Return (X, Y) of the center of cell containing provided text 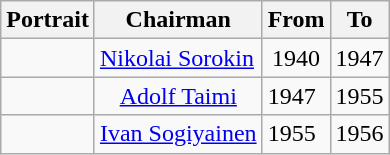
Portrait (48, 20)
From (296, 20)
Adolf Taimi (178, 96)
Ivan Sogiyainen (178, 134)
1940 (296, 58)
Chairman (178, 20)
To (360, 20)
Nikolai Sorokin (178, 58)
1956 (360, 134)
